Search for the cell housing the specified text and yield its [x, y] center coordinate. 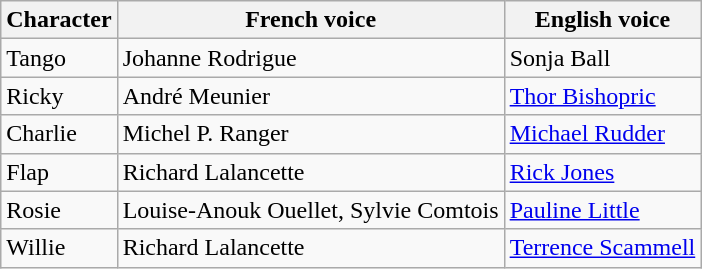
André Meunier [310, 96]
Character [59, 20]
Charlie [59, 134]
Pauline Little [602, 210]
Johanne Rodrigue [310, 58]
Willie [59, 248]
Michel P. Ranger [310, 134]
Thor Bishopric [602, 96]
French voice [310, 20]
Tango [59, 58]
Michael Rudder [602, 134]
Ricky [59, 96]
Louise-Anouk Ouellet, Sylvie Comtois [310, 210]
Rosie [59, 210]
Rick Jones [602, 172]
Sonja Ball [602, 58]
Terrence Scammell [602, 248]
Flap [59, 172]
English voice [602, 20]
